Output the (X, Y) coordinate of the center of the cell containing the given text.  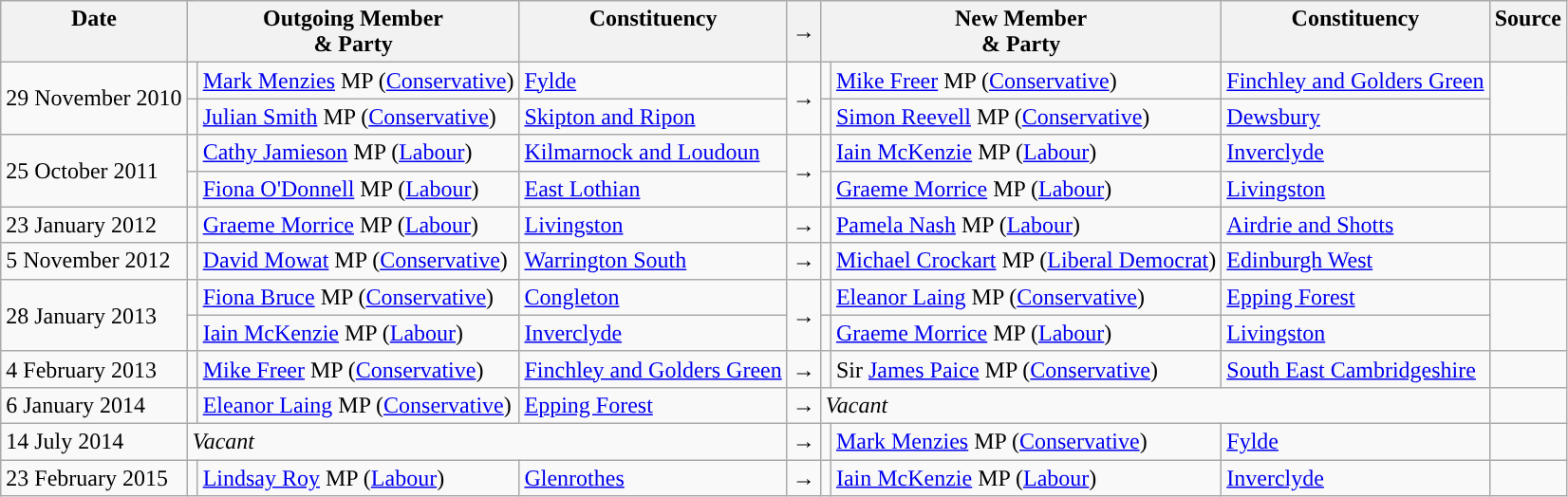
Congleton (653, 297)
Edinburgh West (1355, 261)
Warrington South (653, 261)
South East Cambridgeshire (1355, 369)
Date (94, 32)
Airdrie and Shotts (1355, 225)
25 October 2011 (94, 171)
Cathy Jamieson MP (Labour) (359, 153)
New Member& Party (1020, 32)
23 February 2015 (94, 477)
Fiona O'Donnell MP (Labour) (359, 189)
Kilmarnock and Loudoun (653, 153)
Glenrothes (653, 477)
14 July 2014 (94, 441)
Dewsbury (1355, 117)
Pamela Nash MP (Labour) (1025, 225)
East Lothian (653, 189)
Julian Smith MP (Conservative) (359, 117)
28 January 2013 (94, 315)
David Mowat MP (Conservative) (359, 261)
6 January 2014 (94, 405)
Michael Crockart MP (Liberal Democrat) (1025, 261)
Sir James Paice MP (Conservative) (1025, 369)
23 January 2012 (94, 225)
29 November 2010 (94, 99)
Source (1528, 32)
Simon Reevell MP (Conservative) (1025, 117)
5 November 2012 (94, 261)
Fiona Bruce MP (Conservative) (359, 297)
Skipton and Ripon (653, 117)
4 February 2013 (94, 369)
Outgoing Member& Party (353, 32)
Lindsay Roy MP (Labour) (359, 477)
